Scan for the cell matching the given text and deliver its (x, y) coordinate at center. 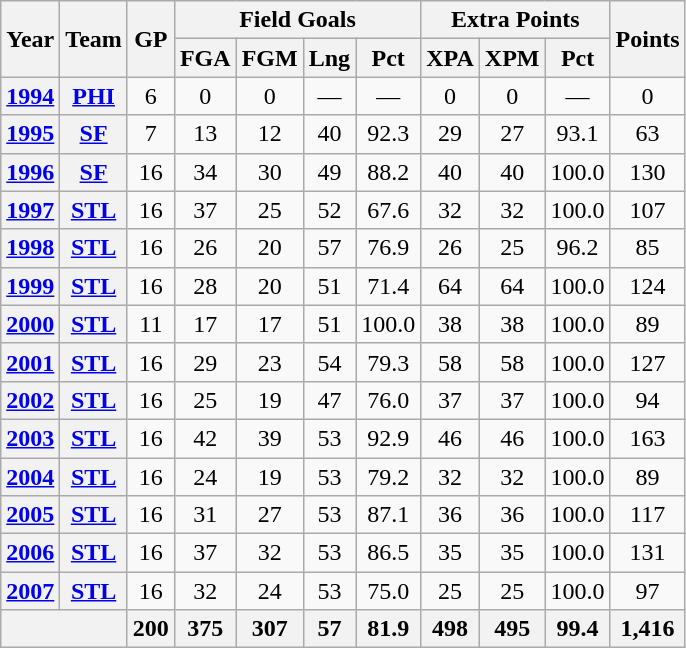
163 (648, 438)
Extra Points (516, 20)
200 (150, 629)
Team (94, 39)
75.0 (388, 591)
Lng (329, 58)
2005 (30, 515)
GP (150, 39)
2000 (30, 324)
42 (205, 438)
85 (648, 248)
131 (648, 553)
11 (150, 324)
52 (329, 210)
1994 (30, 96)
23 (270, 362)
79.3 (388, 362)
12 (270, 134)
93.1 (578, 134)
Points (648, 39)
97 (648, 591)
96.2 (578, 248)
130 (648, 172)
XPM (512, 58)
88.2 (388, 172)
2002 (30, 400)
XPA (450, 58)
2007 (30, 591)
30 (270, 172)
117 (648, 515)
2001 (30, 362)
2003 (30, 438)
34 (205, 172)
124 (648, 286)
495 (512, 629)
127 (648, 362)
87.1 (388, 515)
92.3 (388, 134)
86.5 (388, 553)
79.2 (388, 477)
2006 (30, 553)
6 (150, 96)
2004 (30, 477)
39 (270, 438)
1998 (30, 248)
7 (150, 134)
13 (205, 134)
375 (205, 629)
31 (205, 515)
81.9 (388, 629)
76.0 (388, 400)
1997 (30, 210)
1,416 (648, 629)
PHI (94, 96)
107 (648, 210)
1995 (30, 134)
498 (450, 629)
47 (329, 400)
94 (648, 400)
FGM (270, 58)
1996 (30, 172)
67.6 (388, 210)
Year (30, 39)
99.4 (578, 629)
49 (329, 172)
FGA (205, 58)
71.4 (388, 286)
28 (205, 286)
76.9 (388, 248)
63 (648, 134)
Field Goals (297, 20)
1999 (30, 286)
92.9 (388, 438)
307 (270, 629)
54 (329, 362)
